Return the [X, Y] coordinate for the center point of the cell that contains the specified text.  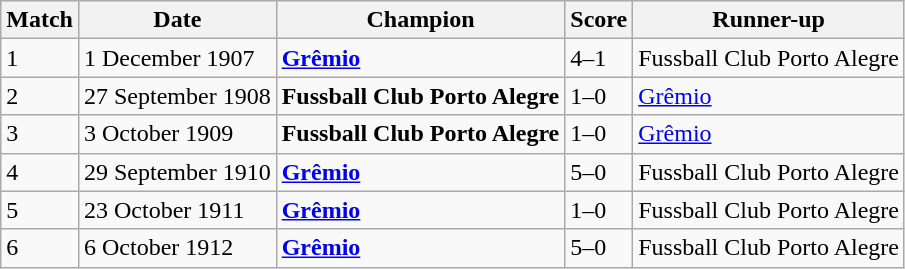
23 October 1911 [177, 210]
4–1 [599, 58]
1 [40, 58]
2 [40, 96]
1 December 1907 [177, 58]
Date [177, 20]
29 September 1910 [177, 172]
6 October 1912 [177, 248]
Match [40, 20]
27 September 1908 [177, 96]
6 [40, 248]
Champion [420, 20]
Score [599, 20]
Runner-up [769, 20]
3 October 1909 [177, 134]
4 [40, 172]
5 [40, 210]
3 [40, 134]
